From the cell containing the given text, extract its center point as [x, y] coordinate. 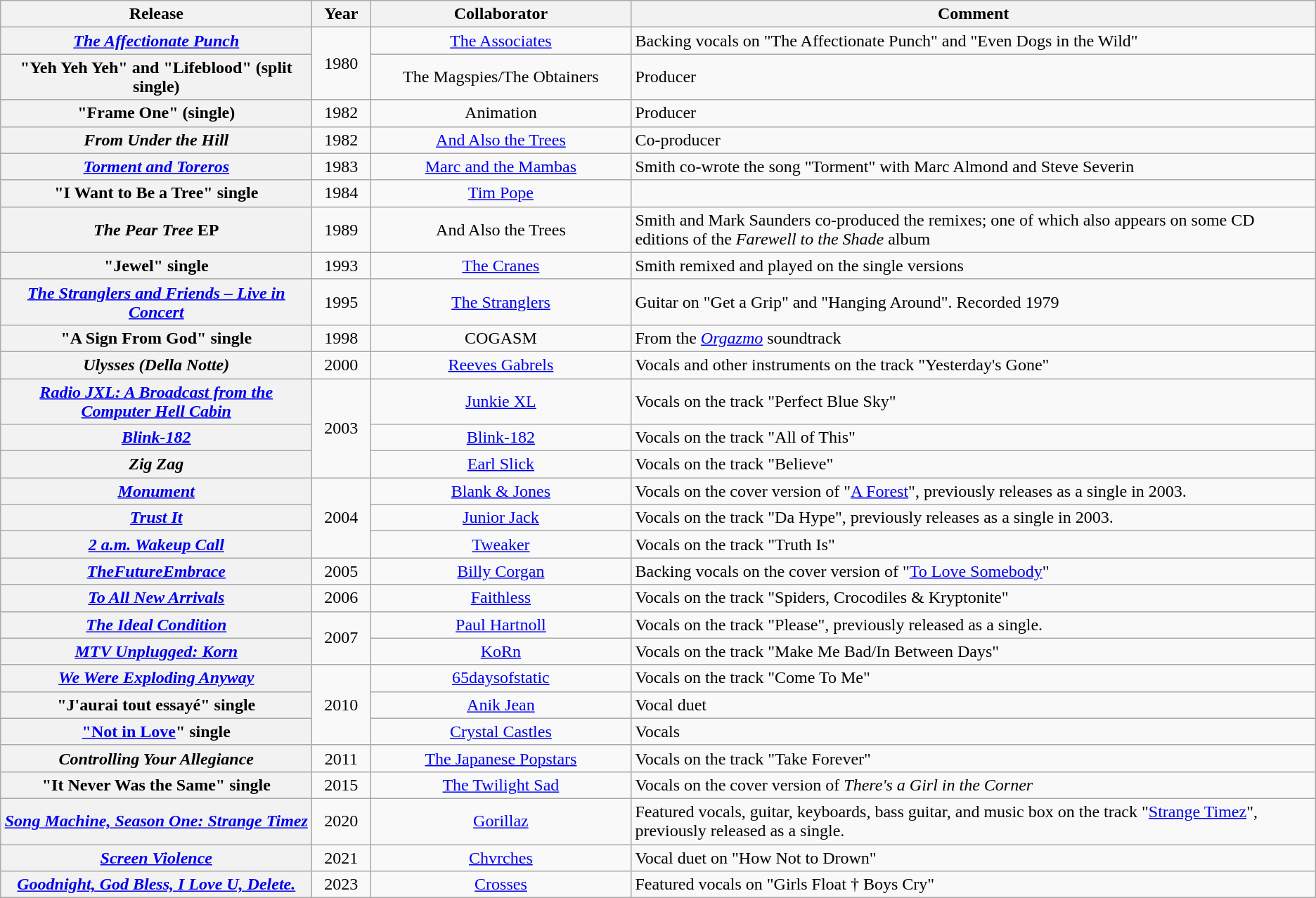
The Pear Tree EP [156, 229]
We Were Exploding Anyway [156, 678]
"Frame One" (single) [156, 113]
To All New Arrivals [156, 598]
The Stranglers and Friends – Live in Concert [156, 302]
Blank & Jones [501, 491]
65daysofstatic [501, 678]
Vocals on the track "Come To Me" [973, 678]
Marc and the Mambas [501, 167]
Tim Pope [501, 193]
Vocals [973, 731]
"Yeh Yeh Yeh" and "Lifeblood" (split single) [156, 77]
Vocals on the track "Spiders, Crocodiles & Kryptonite" [973, 598]
Radio JXL: A Broadcast from the Computer Hell Cabin [156, 401]
2010 [342, 705]
Release [156, 14]
Smith and Mark Saunders co-produced the remixes; one of which also appears on some CD editions of the Farewell to the Shade album [973, 229]
Vocal duet [973, 705]
The Twilight Sad [501, 785]
Screen Violence [156, 858]
2006 [342, 598]
Chvrches [501, 858]
2005 [342, 571]
From Under the Hill [156, 140]
1993 [342, 266]
2021 [342, 858]
Featured vocals on "Girls Float † Boys Cry" [973, 885]
1980 [342, 63]
The Japanese Popstars [501, 758]
Torment and Toreros [156, 167]
Zig Zag [156, 464]
1983 [342, 167]
2 a.m. Wakeup Call [156, 545]
The Associates [501, 41]
Anik Jean [501, 705]
The Cranes [501, 266]
Crosses [501, 885]
Tweaker [501, 545]
Vocals on the track "Please", previously released as a single. [973, 625]
Gorillaz [501, 821]
Earl Slick [501, 464]
Vocal duet on "How Not to Drown" [973, 858]
"Not in Love" single [156, 731]
KoRn [501, 651]
"J'aurai tout essayé" single [156, 705]
The Affectionate Punch [156, 41]
1998 [342, 338]
Smith co-wrote the song "Torment" with Marc Almond and Steve Severin [973, 167]
Smith remixed and played on the single versions [973, 266]
From the Orgazmo soundtrack [973, 338]
Vocals on the track "All of This" [973, 438]
Faithless [501, 598]
Vocals on the track "Da Hype", previously releases as a single in 2003. [973, 518]
2004 [342, 518]
COGASM [501, 338]
Crystal Castles [501, 731]
Guitar on "Get a Grip" and "Hanging Around". Recorded 1979 [973, 302]
2015 [342, 785]
Animation [501, 113]
Vocals on the track "Perfect Blue Sky" [973, 401]
2011 [342, 758]
Backing vocals on the cover version of "To Love Somebody" [973, 571]
"Jewel" single [156, 266]
Billy Corgan [501, 571]
The Magspies/The Obtainers [501, 77]
Vocals and other instruments on the track "Yesterday's Gone" [973, 365]
Vocals on the track "Truth Is" [973, 545]
"It Never Was the Same" single [156, 785]
Vocals on the track "Make Me Bad/In Between Days" [973, 651]
2003 [342, 427]
2023 [342, 885]
Trust It [156, 518]
Featured vocals, guitar, keyboards, bass guitar, and music box on the track "Strange Timez", previously released as a single. [973, 821]
Vocals on the track "Take Forever" [973, 758]
1989 [342, 229]
1995 [342, 302]
Controlling Your Allegiance [156, 758]
Co-producer [973, 140]
1984 [342, 193]
Junior Jack [501, 518]
The Ideal Condition [156, 625]
Backing vocals on "The Affectionate Punch" and "Even Dogs in the Wild" [973, 41]
Junkie XL [501, 401]
Goodnight, God Bless, I Love U, Delete. [156, 885]
The Stranglers [501, 302]
Vocals on the cover version of There's a Girl in the Corner [973, 785]
Monument [156, 491]
Reeves Gabrels [501, 365]
Song Machine, Season One: Strange Timez [156, 821]
Paul Hartnoll [501, 625]
Vocals on the cover version of "A Forest", previously releases as a single in 2003. [973, 491]
MTV Unplugged: Korn [156, 651]
Ulysses (Della Notte) [156, 365]
Year [342, 14]
TheFutureEmbrace [156, 571]
2020 [342, 821]
2000 [342, 365]
Comment [973, 14]
"A Sign From God" single [156, 338]
Collaborator [501, 14]
2007 [342, 638]
Vocals on the track "Believe" [973, 464]
"I Want to Be a Tree" single [156, 193]
